Capture the cell that displays the provided text and extract its [X, Y] central coordinate. 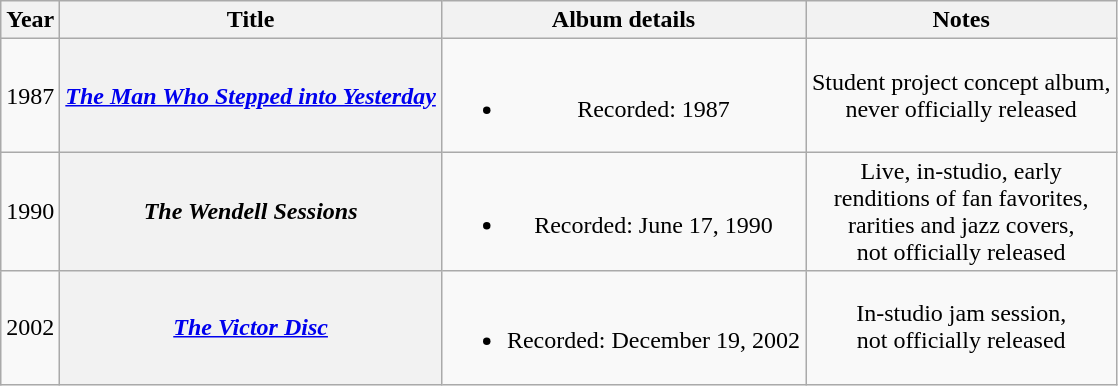
Student project concept album, never officially released [962, 96]
The Man Who Stepped into Yesterday [251, 96]
Year [30, 20]
Recorded: 1987 [623, 96]
1987 [30, 96]
The Wendell Sessions [251, 212]
Notes [962, 20]
Recorded: December 19, 2002 [623, 328]
1990 [30, 212]
Recorded: June 17, 1990 [623, 212]
Album details [623, 20]
In-studio jam session, not officially released [962, 328]
Title [251, 20]
Live, in-studio, early renditions of fan favorites, rarities and jazz covers, not officially released [962, 212]
The Victor Disc [251, 328]
2002 [30, 328]
